Scan for the cell matching the given text and deliver its [X, Y] coordinate at center. 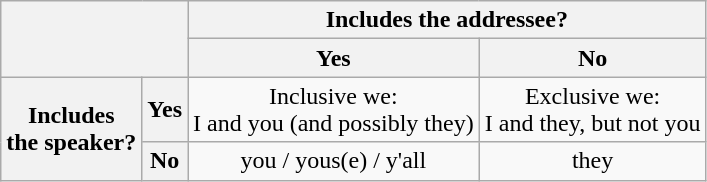
you / yous(e) / y'all [334, 161]
Includesthe speaker? [72, 128]
Includes the addressee? [447, 20]
Exclusive we:I and they, but not you [592, 110]
Inclusive we:I and you (and possibly they) [334, 110]
they [592, 161]
